Capture the cell that displays the provided text and extract its [x, y] central coordinate. 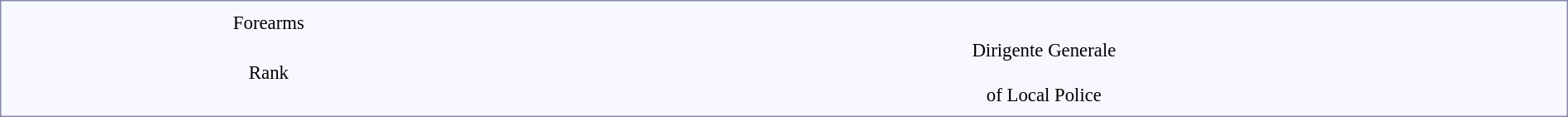
Rank [269, 72]
Forearms [269, 22]
Dirigente Generaleof Local Police [1044, 72]
